Output the (x, y) coordinate of the center of the cell containing the given text.  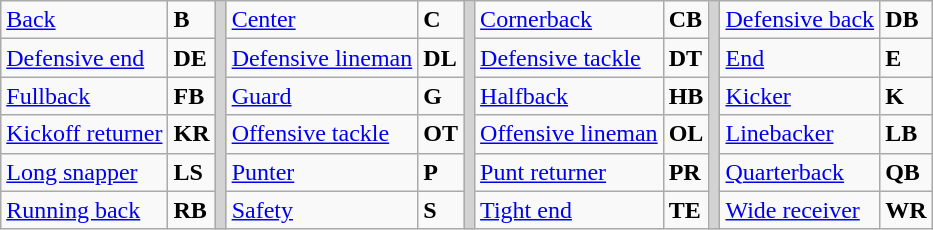
Center (322, 20)
Safety (322, 210)
Defensive end (84, 58)
PR (686, 172)
DB (906, 20)
Guard (322, 96)
Offensive tackle (322, 134)
DE (192, 58)
Wide receiver (800, 210)
Kicker (800, 96)
DL (441, 58)
S (441, 210)
Linebacker (800, 134)
Defensive lineman (322, 58)
G (441, 96)
WR (906, 210)
OT (441, 134)
OL (686, 134)
Quarterback (800, 172)
Offensive lineman (570, 134)
TE (686, 210)
Kickoff returner (84, 134)
Cornerback (570, 20)
FB (192, 96)
Punt returner (570, 172)
K (906, 96)
Halfback (570, 96)
LB (906, 134)
KR (192, 134)
Punter (322, 172)
Defensive back (800, 20)
QB (906, 172)
C (441, 20)
DT (686, 58)
Long snapper (84, 172)
Running back (84, 210)
HB (686, 96)
Tight end (570, 210)
P (441, 172)
E (906, 58)
Fullback (84, 96)
RB (192, 210)
Defensive tackle (570, 58)
CB (686, 20)
Back (84, 20)
B (192, 20)
End (800, 58)
LS (192, 172)
